Identify which cell holds the provided text, then report its (x, y) central coordinate. 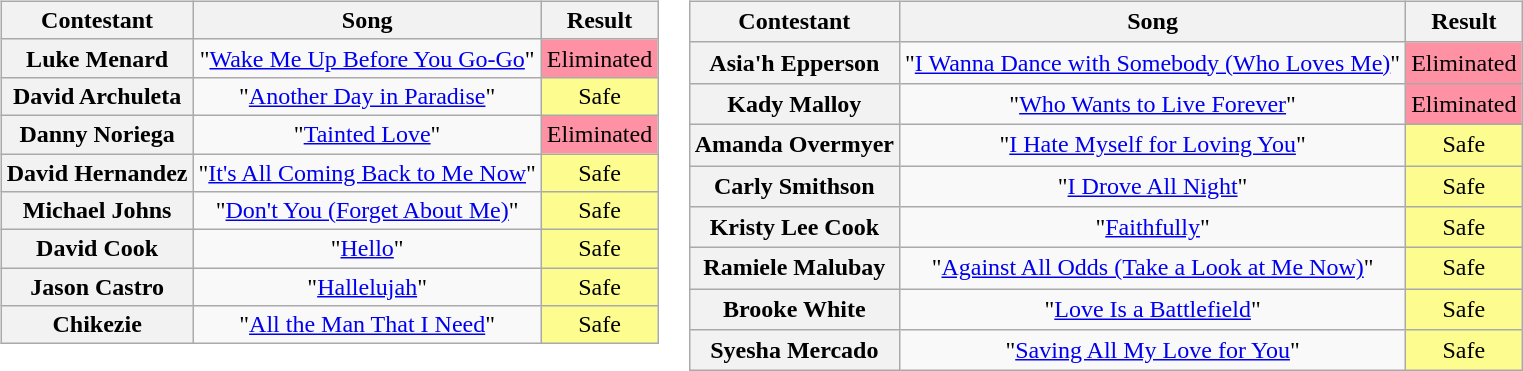
"Don't You (Forget About Me)" (367, 211)
"It's All Coming Back to Me Now" (367, 173)
"All the Man That I Need" (367, 325)
"Saving All My Love for You" (1153, 350)
"I Wanna Dance with Somebody (Who Loves Me)" (1153, 62)
Ramiele Malubay (794, 268)
David Archuleta (97, 96)
Asia'h Epperson (794, 62)
Kristy Lee Cook (794, 228)
"I Hate Myself for Loving You" (1153, 144)
Jason Castro (97, 287)
"Wake Me Up Before You Go-Go" (367, 58)
"Hallelujah" (367, 287)
"Faithfully" (1153, 228)
David Cook (97, 249)
Michael Johns (97, 211)
Chikezie (97, 325)
"Love Is a Battlefield" (1153, 310)
"Tainted Love" (367, 134)
Kady Malloy (794, 104)
Syesha Mercado (794, 350)
Danny Noriega (97, 134)
"Hello" (367, 249)
David Hernandez (97, 173)
"Another Day in Paradise" (367, 96)
"Against All Odds (Take a Look at Me Now)" (1153, 268)
Brooke White (794, 310)
Carly Smithson (794, 186)
Luke Menard (97, 58)
"Who Wants to Live Forever" (1153, 104)
Amanda Overmyer (794, 144)
"I Drove All Night" (1153, 186)
